Determine the (x, y) coordinate at the center of the cell enclosing the given text.  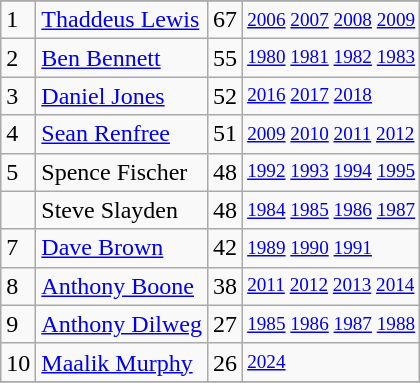
55 (226, 58)
42 (226, 248)
Thaddeus Lewis (122, 20)
2016 2017 2018 (332, 96)
10 (18, 362)
Spence Fischer (122, 172)
26 (226, 362)
Sean Renfree (122, 134)
5 (18, 172)
Anthony Boone (122, 286)
Dave Brown (122, 248)
Anthony Dilweg (122, 324)
2011 2012 2013 2014 (332, 286)
1980 1981 1982 1983 (332, 58)
67 (226, 20)
9 (18, 324)
2006 2007 2008 2009 (332, 20)
7 (18, 248)
Daniel Jones (122, 96)
51 (226, 134)
Steve Slayden (122, 210)
52 (226, 96)
1984 1985 1986 1987 (332, 210)
27 (226, 324)
2 (18, 58)
38 (226, 286)
2009 2010 2011 2012 (332, 134)
1989 1990 1991 (332, 248)
1 (18, 20)
1992 1993 1994 1995 (332, 172)
Ben Bennett (122, 58)
2024 (332, 362)
1985 1986 1987 1988 (332, 324)
3 (18, 96)
Maalik Murphy (122, 362)
4 (18, 134)
8 (18, 286)
